Capture the cell that displays the provided text and extract its [x, y] central coordinate. 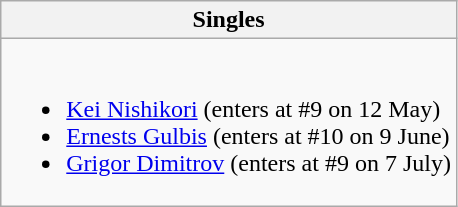
Singles [229, 20]
Kei Nishikori (enters at #9 on 12 May) Ernests Gulbis (enters at #10 on 9 June) Grigor Dimitrov (enters at #9 on 7 July) [229, 122]
